Pinpoint the cell where the given text exists, returning its (x, y) midpoint coordinate. 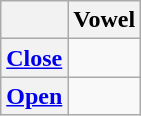
Close (34, 58)
Vowel (104, 20)
Open (34, 96)
